From the cell containing the given text, extract its center point as (x, y) coordinate. 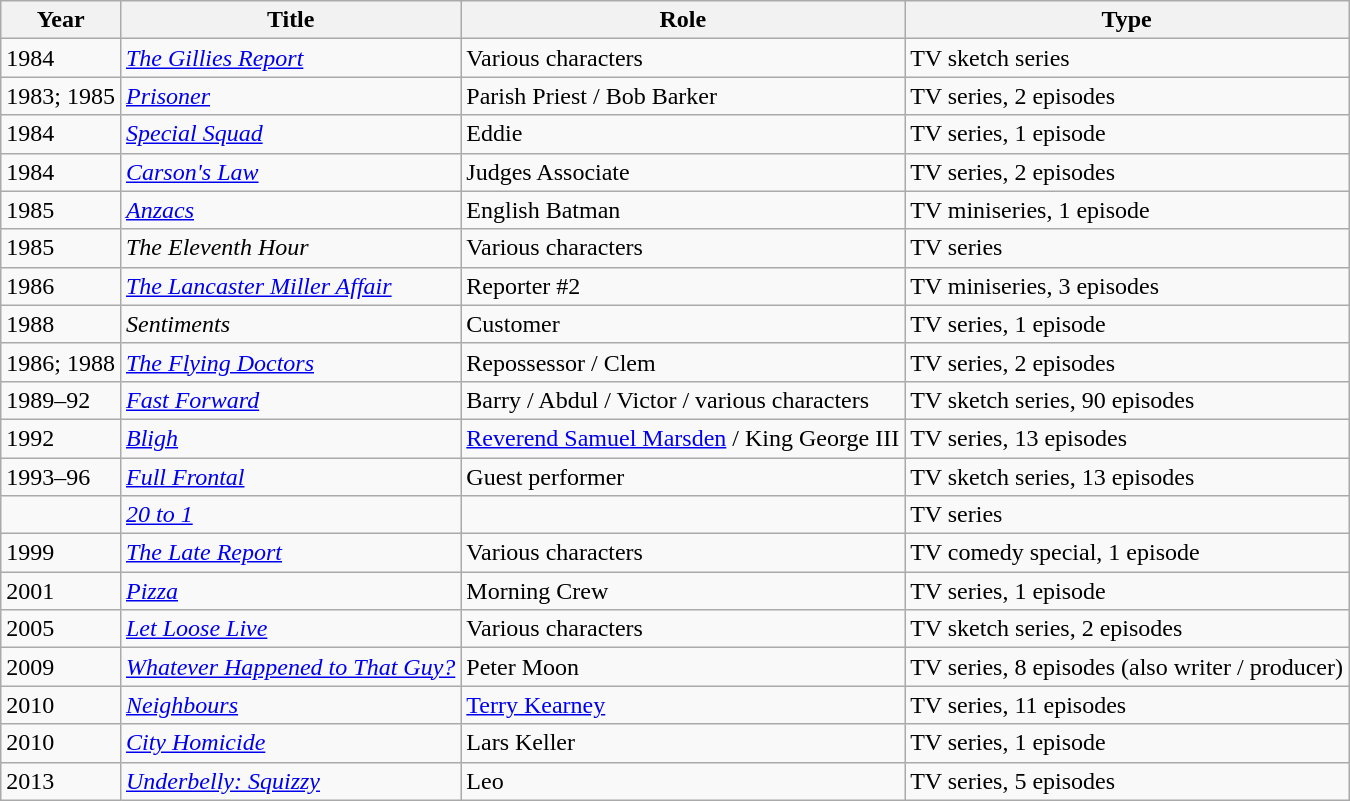
2001 (61, 591)
Peter Moon (683, 667)
Prisoner (290, 96)
20 to 1 (290, 515)
The Lancaster Miller Affair (290, 286)
Eddie (683, 134)
TV sketch series (1127, 58)
1999 (61, 553)
TV miniseries, 1 episode (1127, 210)
TV series, 5 episodes (1127, 781)
Repossessor / Clem (683, 362)
1983; 1985 (61, 96)
2009 (61, 667)
1992 (61, 438)
TV sketch series, 2 episodes (1127, 629)
Leo (683, 781)
Neighbours (290, 705)
Let Loose Live (290, 629)
Underbelly: Squizzy (290, 781)
Morning Crew (683, 591)
2013 (61, 781)
The Flying Doctors (290, 362)
Pizza (290, 591)
Year (61, 20)
2005 (61, 629)
The Late Report (290, 553)
Special Squad (290, 134)
1993–96 (61, 477)
Fast Forward (290, 400)
TV series, 11 episodes (1127, 705)
TV series, 13 episodes (1127, 438)
Customer (683, 324)
Role (683, 20)
1986 (61, 286)
Carson's Law (290, 172)
1988 (61, 324)
TV sketch series, 90 episodes (1127, 400)
Anzacs (290, 210)
1986; 1988 (61, 362)
Type (1127, 20)
The Gillies Report (290, 58)
Reverend Samuel Marsden / King George III (683, 438)
Judges Associate (683, 172)
TV miniseries, 3 episodes (1127, 286)
Terry Kearney (683, 705)
English Batman (683, 210)
Full Frontal (290, 477)
Bligh (290, 438)
Lars Keller (683, 743)
Sentiments (290, 324)
TV series, 8 episodes (also writer / producer) (1127, 667)
1989–92 (61, 400)
TV sketch series, 13 episodes (1127, 477)
City Homicide (290, 743)
Title (290, 20)
Barry / Abdul / Victor / various characters (683, 400)
Guest performer (683, 477)
Parish Priest / Bob Barker (683, 96)
Reporter #2 (683, 286)
TV comedy special, 1 episode (1127, 553)
The Eleventh Hour (290, 248)
Whatever Happened to That Guy? (290, 667)
